Pinpoint the cell where the given text exists, returning its [x, y] midpoint coordinate. 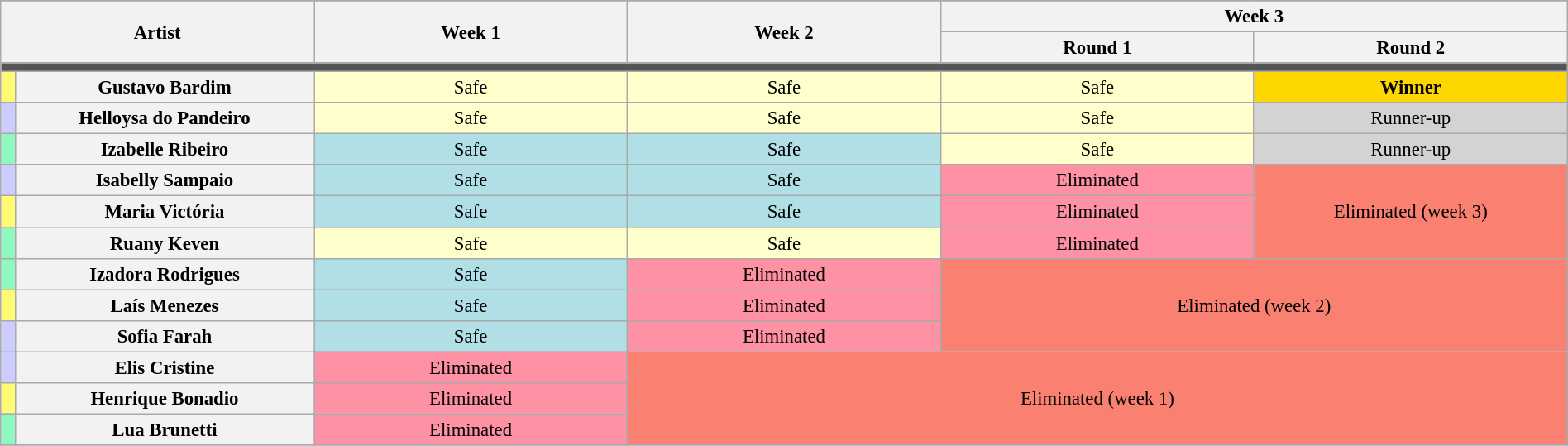
Eliminated (week 2) [1254, 305]
Henrique Bonadio [164, 399]
Isabelly Sampaio [164, 181]
Eliminated (week 3) [1411, 212]
Helloysa do Pandeiro [164, 118]
Eliminated (week 1) [1098, 399]
Week 2 [784, 31]
Artist [157, 31]
Izabelle Ribeiro [164, 150]
Week 3 [1254, 17]
Izadora Rodrigues [164, 274]
Maria Victória [164, 212]
Lua Brunetti [164, 429]
Round 1 [1097, 48]
Week 1 [471, 31]
Laís Menezes [164, 305]
Gustavo Bardim [164, 88]
Round 2 [1411, 48]
Winner [1411, 88]
Ruany Keven [164, 243]
Elis Cristine [164, 367]
Sofia Farah [164, 336]
